Search for the cell housing the specified text and yield its [X, Y] center coordinate. 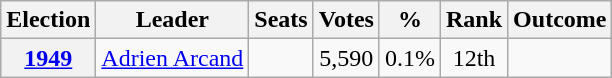
12th [474, 58]
Outcome [560, 20]
Votes [346, 20]
Election [48, 20]
Leader [172, 20]
Rank [474, 20]
5,590 [346, 58]
% [410, 20]
Adrien Arcand [172, 58]
1949 [48, 58]
0.1% [410, 58]
Seats [281, 20]
